Search for the cell housing the specified text and yield its (X, Y) center coordinate. 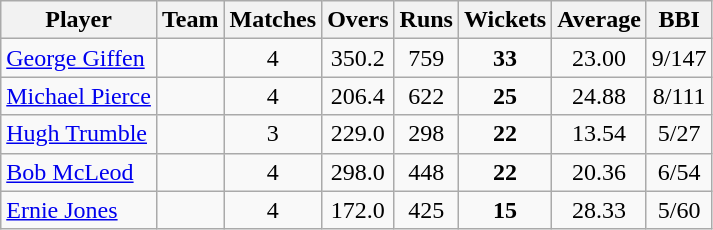
448 (426, 172)
759 (426, 58)
23.00 (600, 58)
350.2 (358, 58)
Overs (358, 20)
Ernie Jones (79, 210)
24.88 (600, 96)
Michael Pierce (79, 96)
15 (504, 210)
Team (190, 20)
Average (600, 20)
298 (426, 134)
5/27 (679, 134)
229.0 (358, 134)
425 (426, 210)
206.4 (358, 96)
Hugh Trumble (79, 134)
33 (504, 58)
George Giffen (79, 58)
172.0 (358, 210)
Player (79, 20)
25 (504, 96)
28.33 (600, 210)
622 (426, 96)
Runs (426, 20)
Matches (273, 20)
Bob McLeod (79, 172)
Wickets (504, 20)
20.36 (600, 172)
9/147 (679, 58)
6/54 (679, 172)
13.54 (600, 134)
3 (273, 134)
298.0 (358, 172)
8/111 (679, 96)
BBI (679, 20)
5/60 (679, 210)
